Identify which cell holds the provided text, then report its (X, Y) central coordinate. 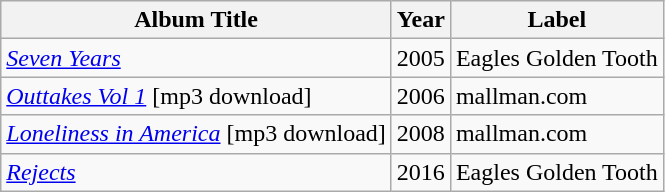
Rejects (196, 172)
Year (420, 20)
Album Title (196, 20)
2008 (420, 134)
Seven Years (196, 58)
Loneliness in America [mp3 download] (196, 134)
Outtakes Vol 1 [mp3 download] (196, 96)
Label (556, 20)
2006 (420, 96)
2016 (420, 172)
2005 (420, 58)
